Find where the given text appears and provide that cell's center as (X, Y) coordinate. 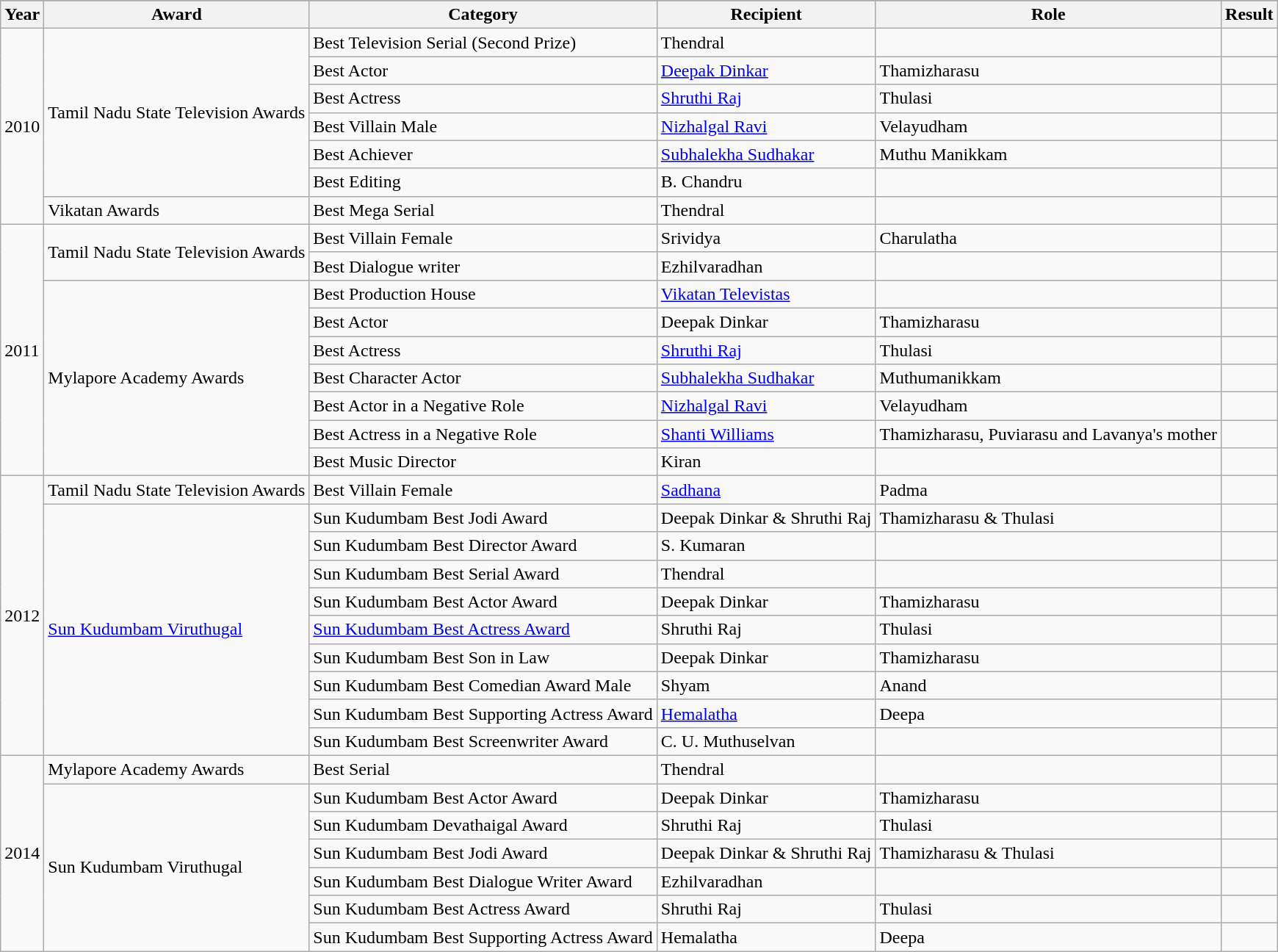
Best Mega Serial (483, 210)
Best Actress in a Negative Role (483, 434)
Best Achiever (483, 154)
2014 (22, 853)
Sun Kudumbam Best Serial Award (483, 574)
Shyam (766, 685)
Best Villain Male (483, 126)
Best Character Actor (483, 378)
Category (483, 15)
Year (22, 15)
B. Chandru (766, 182)
Charulatha (1049, 238)
Sun Kudumbam Best Comedian Award Male (483, 685)
C. U. Muthuselvan (766, 741)
Thamizharasu, Puviarasu and Lavanya's mother (1049, 434)
Best Editing (483, 182)
Padma (1049, 490)
Best Television Serial (Second Prize) (483, 43)
Sadhana (766, 490)
Anand (1049, 685)
2012 (22, 616)
Best Serial (483, 769)
Sun Kudumbam Devathaigal Award (483, 826)
Srividya (766, 238)
Muthu Manikkam (1049, 154)
Recipient (766, 15)
2010 (22, 126)
Best Production House (483, 294)
2011 (22, 350)
Best Music Director (483, 462)
Muthumanikkam (1049, 378)
S. Kumaran (766, 546)
Sun Kudumbam Best Director Award (483, 546)
Kiran (766, 462)
Vikatan Awards (176, 210)
Best Dialogue writer (483, 266)
Best Actor in a Negative Role (483, 406)
Result (1249, 15)
Sun Kudumbam Best Screenwriter Award (483, 741)
Role (1049, 15)
Sun Kudumbam Best Son in Law (483, 657)
Shanti Williams (766, 434)
Sun Kudumbam Best Dialogue Writer Award (483, 881)
Vikatan Televistas (766, 294)
Award (176, 15)
